Capture the cell that displays the provided text and extract its [x, y] central coordinate. 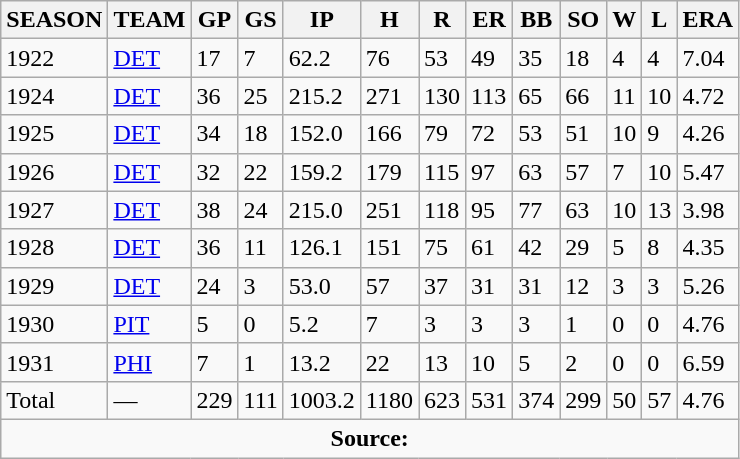
49 [490, 58]
50 [624, 400]
179 [389, 172]
GP [214, 20]
TEAM [150, 20]
374 [536, 400]
PHI [150, 362]
L [660, 20]
65 [536, 96]
4.35 [708, 248]
GS [260, 20]
118 [442, 210]
1926 [54, 172]
5.2 [322, 324]
1928 [54, 248]
25 [260, 96]
5.26 [708, 286]
61 [490, 248]
1180 [389, 400]
113 [490, 96]
ERA [708, 20]
251 [389, 210]
299 [584, 400]
PIT [150, 324]
1003.2 [322, 400]
229 [214, 400]
152.0 [322, 134]
4.26 [708, 134]
8 [660, 248]
6.59 [708, 362]
9 [660, 134]
623 [442, 400]
1924 [54, 96]
115 [442, 172]
4.72 [708, 96]
159.2 [322, 172]
111 [260, 400]
BB [536, 20]
SEASON [54, 20]
51 [584, 134]
531 [490, 400]
Total [54, 400]
77 [536, 210]
32 [214, 172]
72 [490, 134]
97 [490, 172]
271 [389, 96]
5.47 [708, 172]
42 [536, 248]
1922 [54, 58]
53.0 [322, 286]
H [389, 20]
37 [442, 286]
17 [214, 58]
1930 [54, 324]
34 [214, 134]
95 [490, 210]
2 [584, 362]
W [624, 20]
79 [442, 134]
3.98 [708, 210]
38 [214, 210]
130 [442, 96]
— [150, 400]
215.2 [322, 96]
1931 [54, 362]
IP [322, 20]
SO [584, 20]
1927 [54, 210]
7.04 [708, 58]
13.2 [322, 362]
1925 [54, 134]
215.0 [322, 210]
62.2 [322, 58]
ER [490, 20]
166 [389, 134]
29 [584, 248]
66 [584, 96]
12 [584, 286]
R [442, 20]
75 [442, 248]
35 [536, 58]
151 [389, 248]
1929 [54, 286]
Source: [370, 438]
76 [389, 58]
126.1 [322, 248]
